Search for the cell housing the specified text and yield its [x, y] center coordinate. 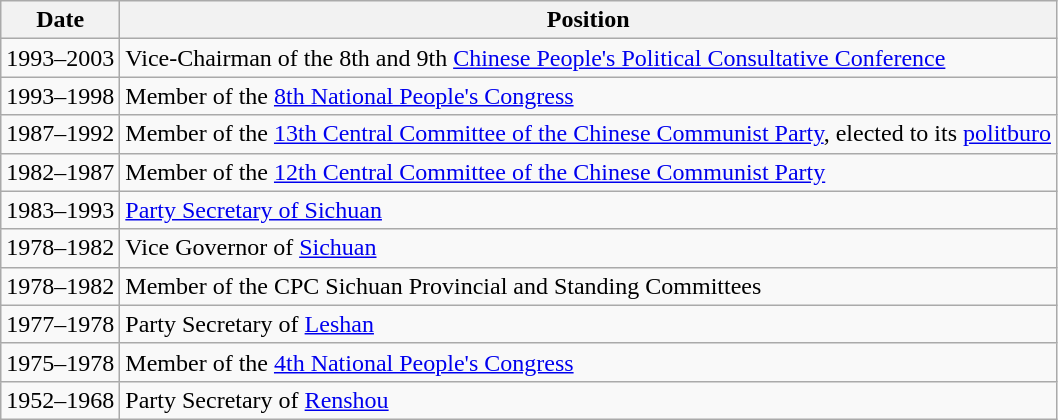
Member of the 13th Central Committee of the Chinese Communist Party, elected to its politburo [588, 134]
Party Secretary of Renshou [588, 400]
Member of the 12th Central Committee of the Chinese Communist Party [588, 172]
1983–1993 [60, 210]
1982–1987 [60, 172]
1952–1968 [60, 400]
1975–1978 [60, 362]
Member of the 4th National People's Congress [588, 362]
Member of the CPC Sichuan Provincial and Standing Committees [588, 286]
Member of the 8th National People's Congress [588, 96]
1977–1978 [60, 324]
1993–1998 [60, 96]
Party Secretary of Sichuan [588, 210]
Vice-Chairman of the 8th and 9th Chinese People's Political Consultative Conference [588, 58]
Position [588, 20]
Date [60, 20]
Party Secretary of Leshan [588, 324]
1993–2003 [60, 58]
1987–1992 [60, 134]
Vice Governor of Sichuan [588, 248]
